Capture the cell that displays the provided text and extract its (X, Y) central coordinate. 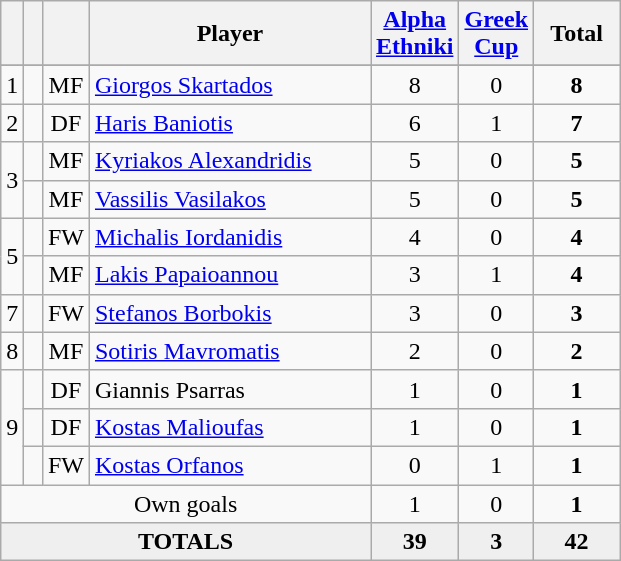
Player (230, 34)
Total (577, 34)
TOTALS (186, 542)
Michalis Iordanidis (230, 237)
Kostas Malioufas (230, 427)
Vassilis Vasilakos (230, 199)
Haris Baniotis (230, 123)
Stefanos Borbokis (230, 313)
Kyriakos Alexandridis (230, 161)
Kostas Orfanos (230, 465)
Lakis Papaioannou (230, 275)
Giorgos Skartados (230, 85)
42 (577, 542)
9 (12, 427)
Own goals (186, 503)
Sotiris Mavromatis (230, 351)
Giannis Psarras (230, 389)
Greek Cup (496, 34)
6 (414, 123)
Alpha Ethniki (414, 34)
39 (414, 542)
